Return the [X, Y] coordinate for the center point of the cell that contains the specified text.  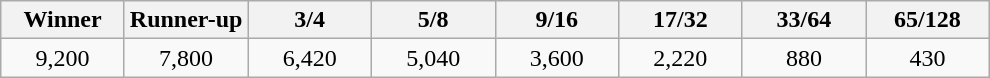
Runner-up [186, 20]
9/16 [557, 20]
3,600 [557, 58]
3/4 [310, 20]
9,200 [63, 58]
7,800 [186, 58]
5/8 [433, 20]
6,420 [310, 58]
17/32 [681, 20]
430 [928, 58]
65/128 [928, 20]
2,220 [681, 58]
880 [804, 58]
33/64 [804, 20]
Winner [63, 20]
5,040 [433, 58]
